Search for the cell housing the specified text and yield its [x, y] center coordinate. 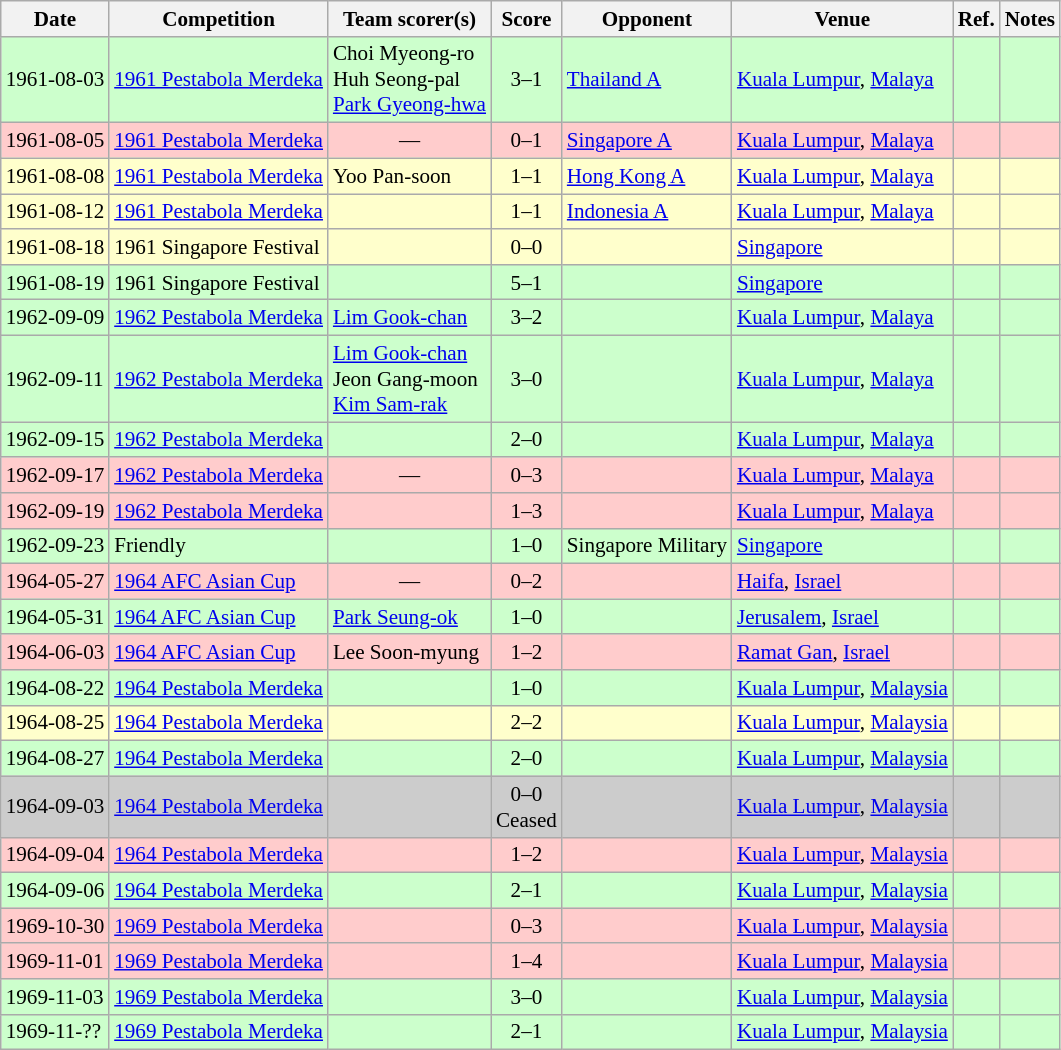
1961-08-08 [55, 176]
Friendly [218, 546]
1–4 [526, 960]
Ramat Gan, Israel [842, 652]
Yoo Pan-soon [410, 176]
1964-09-03 [55, 806]
3–1 [526, 79]
Lee Soon-myung [410, 652]
1961-08-19 [55, 282]
Choi Myeong-ro Huh Seong-pal Park Gyeong-hwa [410, 79]
1962-09-17 [55, 474]
1962-09-19 [55, 510]
1964-05-27 [55, 582]
3–2 [526, 318]
Score [526, 18]
0–0Ceased [526, 806]
0–0 [526, 246]
Date [55, 18]
1964-08-25 [55, 722]
Hong Kong A [647, 176]
1969-10-30 [55, 926]
Indonesia A [647, 212]
1964-09-04 [55, 854]
0–2 [526, 582]
1961-08-18 [55, 246]
Thailand A [647, 79]
1964-05-31 [55, 616]
Notes [1030, 18]
Singapore A [647, 140]
Lim Gook-chan Jeon Gang-moon Kim Sam-rak [410, 378]
1969-11-03 [55, 996]
1964-09-06 [55, 890]
1961-08-12 [55, 212]
1962-09-23 [55, 546]
1962-09-15 [55, 440]
Competition [218, 18]
1962-09-11 [55, 378]
1961-08-03 [55, 79]
1964-08-27 [55, 758]
1969-11-01 [55, 960]
Team scorer(s) [410, 18]
Lim Gook-chan [410, 318]
Opponent [647, 18]
1964-08-22 [55, 688]
Singapore Military [647, 546]
1962-09-09 [55, 318]
2–2 [526, 722]
1969-11-?? [55, 1032]
Jerusalem, Israel [842, 616]
0–1 [526, 140]
1964-06-03 [55, 652]
Venue [842, 18]
Park Seung-ok [410, 616]
Haifa, Israel [842, 582]
5–1 [526, 282]
1–3 [526, 510]
Ref. [976, 18]
1961-08-05 [55, 140]
